Provide the (X, Y) coordinate of the cell's center where the given text is located.  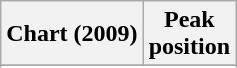
Chart (2009) (72, 34)
Peakposition (189, 34)
